Scan for the cell matching the given text and deliver its [X, Y] coordinate at center. 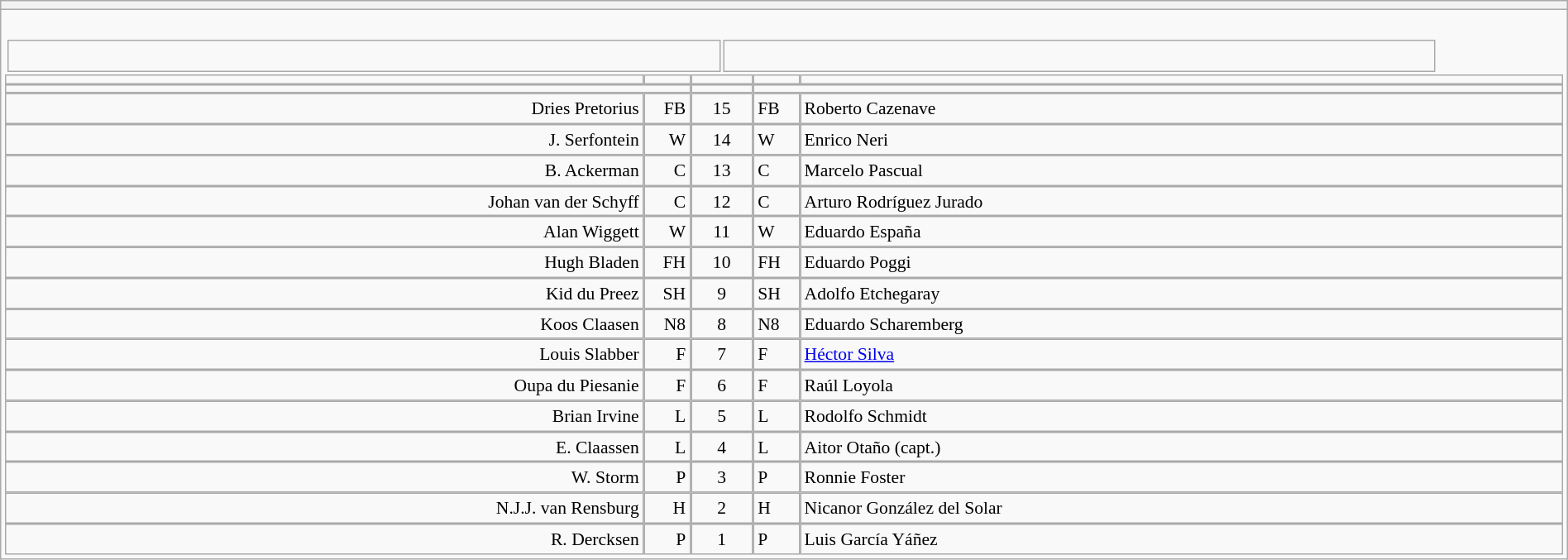
Rodolfo Schmidt [1181, 415]
Eduardo Poggi [1181, 263]
N.J.J. van Rensburg [324, 508]
5 [721, 415]
E. Claassen [324, 447]
8 [721, 324]
J. Serfontein [324, 139]
Louis Slabber [324, 354]
Kid du Preez [324, 293]
Alan Wiggett [324, 232]
Héctor Silva [1181, 354]
Eduardo Scharemberg [1181, 324]
R. Dercksen [324, 539]
12 [721, 202]
Roberto Cazenave [1181, 109]
B. Ackerman [324, 170]
Arturo Rodríguez Jurado [1181, 202]
2 [721, 508]
6 [721, 385]
Nicanor González del Solar [1181, 508]
Raúl Loyola [1181, 385]
W. Storm [324, 478]
14 [721, 139]
Ronnie Foster [1181, 478]
1 [721, 539]
Dries Pretorius [324, 109]
7 [721, 354]
Aitor Otaño (capt.) [1181, 447]
Oupa du Piesanie [324, 385]
Enrico Neri [1181, 139]
Eduardo España [1181, 232]
Koos Claasen [324, 324]
Adolfo Etchegaray [1181, 293]
4 [721, 447]
13 [721, 170]
15 [721, 109]
Brian Irvine [324, 415]
10 [721, 263]
3 [721, 478]
9 [721, 293]
Luis García Yáñez [1181, 539]
Johan van der Schyff [324, 202]
Marcelo Pascual [1181, 170]
11 [721, 232]
Hugh Bladen [324, 263]
